Return the (x, y) coordinate for the center point of the cell that contains the specified text.  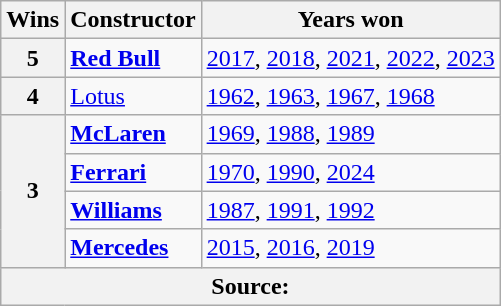
Wins (33, 20)
3 (33, 191)
1970, 1990, 2024 (350, 172)
1969, 1988, 1989 (350, 134)
McLaren (133, 134)
Constructor (133, 20)
2017, 2018, 2021, 2022, 2023 (350, 58)
Lotus (133, 96)
1987, 1991, 1992 (350, 210)
5 (33, 58)
1962, 1963, 1967, 1968 (350, 96)
2015, 2016, 2019 (350, 248)
Source: (250, 286)
Williams (133, 210)
Mercedes (133, 248)
Red Bull (133, 58)
Years won (350, 20)
4 (33, 96)
Ferrari (133, 172)
